Find where the given text appears and provide that cell's center as [x, y] coordinate. 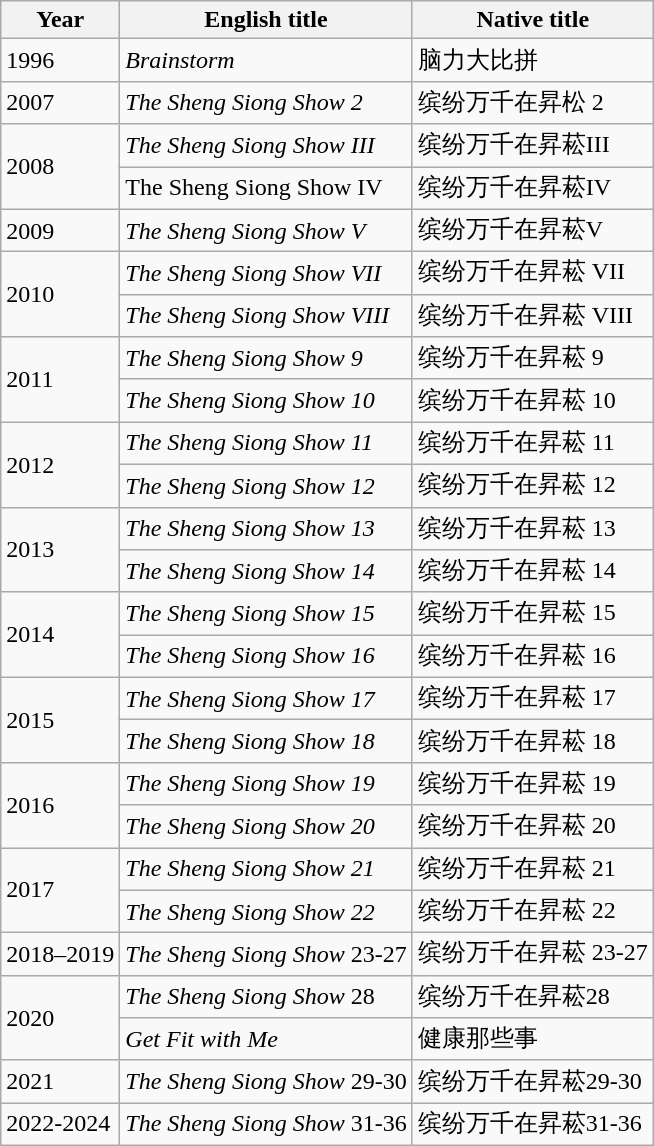
缤纷万千在昇菘 22 [532, 912]
缤纷万千在昇菘 12 [532, 486]
缤纷万千在昇菘 15 [532, 614]
2022-2024 [60, 1124]
缤纷万千在昇菘31-36 [532, 1124]
缤纷万千在昇菘 17 [532, 698]
缤纷万千在昇菘 18 [532, 742]
2016 [60, 804]
The Sheng Siong Show 10 [266, 400]
The Sheng Siong Show VIII [266, 316]
缤纷万千在昇菘 14 [532, 572]
Brainstorm [266, 60]
2011 [60, 380]
The Sheng Siong Show 20 [266, 826]
缤纷万千在昇菘 20 [532, 826]
缤纷万千在昇菘28 [532, 996]
缤纷万千在昇菘29-30 [532, 1082]
Native title [532, 20]
The Sheng Siong Show IV [266, 188]
The Sheng Siong Show 19 [266, 784]
缤纷万千在昇菘 VIII [532, 316]
缤纷万千在昇菘 9 [532, 358]
2012 [60, 464]
缤纷万千在昇菘 21 [532, 870]
1996 [60, 60]
The Sheng Siong Show 14 [266, 572]
2020 [60, 1018]
The Sheng Siong Show 31-36 [266, 1124]
健康那些事 [532, 1040]
缤纷万千在昇菘 10 [532, 400]
缤纷万千在昇菘 VII [532, 274]
缤纷万千在昇菘 13 [532, 528]
The Sheng Siong Show 23-27 [266, 954]
2015 [60, 720]
缤纷万千在昇菘III [532, 146]
缤纷万千在昇菘IV [532, 188]
2013 [60, 550]
The Sheng Siong Show 15 [266, 614]
缤纷万千在昇菘 23-27 [532, 954]
The Sheng Siong Show 22 [266, 912]
The Sheng Siong Show 17 [266, 698]
Get Fit with Me [266, 1040]
2017 [60, 890]
The Sheng Siong Show VII [266, 274]
The Sheng Siong Show III [266, 146]
2018–2019 [60, 954]
English title [266, 20]
2008 [60, 166]
The Sheng Siong Show 9 [266, 358]
The Sheng Siong Show V [266, 230]
2021 [60, 1082]
2010 [60, 294]
The Sheng Siong Show 28 [266, 996]
缤纷万千在昇菘 16 [532, 656]
2007 [60, 102]
The Sheng Siong Show 13 [266, 528]
缤纷万千在昇菘V [532, 230]
The Sheng Siong Show 18 [266, 742]
缤纷万千在昇菘 19 [532, 784]
2014 [60, 634]
2009 [60, 230]
缤纷万千在昇松 2 [532, 102]
Year [60, 20]
The Sheng Siong Show 12 [266, 486]
脑力大比拼 [532, 60]
The Sheng Siong Show 2 [266, 102]
缤纷万千在昇菘 11 [532, 444]
The Sheng Siong Show 29-30 [266, 1082]
The Sheng Siong Show 21 [266, 870]
The Sheng Siong Show 11 [266, 444]
The Sheng Siong Show 16 [266, 656]
